Identify which cell holds the provided text, then report its [X, Y] central coordinate. 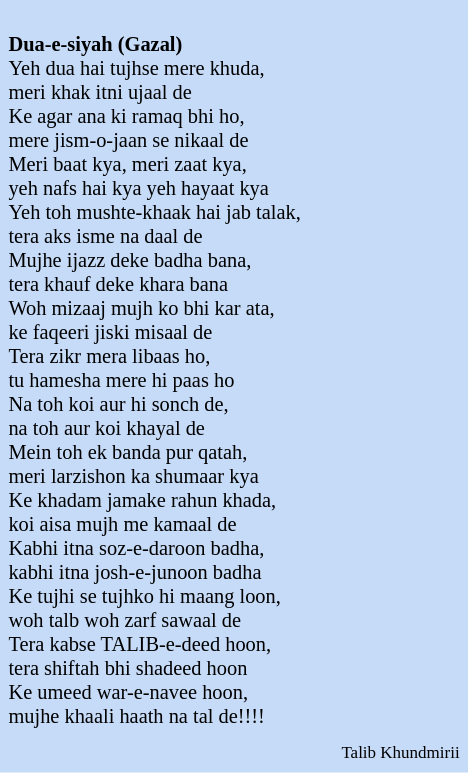
Talib Khundmirii [234, 752]
